Detect which cell encompasses the target text, then output its (X, Y) center coordinate. 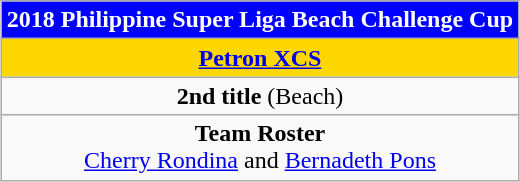
2018 Philippine Super Liga Beach Challenge Cup (260, 20)
Petron XCS (260, 58)
Team RosterCherry Rondina and Bernadeth Pons (260, 148)
2nd title (Beach) (260, 96)
